From the cell containing the given text, extract its center point as (x, y) coordinate. 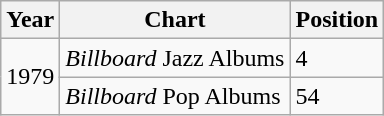
Position (337, 20)
Year (30, 20)
4 (337, 58)
1979 (30, 77)
54 (337, 96)
Chart (175, 20)
Billboard Pop Albums (175, 96)
Billboard Jazz Albums (175, 58)
